Extract the [X, Y] coordinate from the center of the cell holding the provided text.  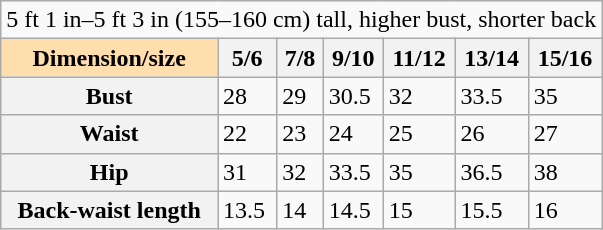
23 [300, 134]
11/12 [419, 58]
14 [300, 210]
26 [492, 134]
36.5 [492, 172]
22 [248, 134]
29 [300, 96]
Hip [110, 172]
24 [353, 134]
5 ft 1 in–5 ft 3 in (155–160 cm) tall, higher bust, shorter back [302, 20]
15/16 [564, 58]
13/14 [492, 58]
Back-waist length [110, 210]
27 [564, 134]
15 [419, 210]
Waist [110, 134]
31 [248, 172]
16 [564, 210]
38 [564, 172]
9/10 [353, 58]
7/8 [300, 58]
15.5 [492, 210]
5/6 [248, 58]
14.5 [353, 210]
Dimension/size [110, 58]
Bust [110, 96]
28 [248, 96]
13.5 [248, 210]
30.5 [353, 96]
25 [419, 134]
